Output the [X, Y] coordinate of the center of the cell containing the given text.  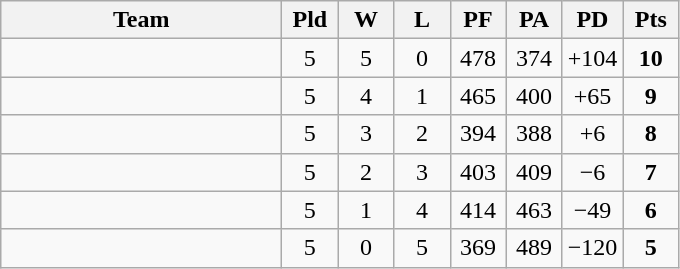
414 [478, 210]
Team [142, 20]
374 [534, 58]
465 [478, 96]
409 [534, 172]
9 [651, 96]
394 [478, 134]
6 [651, 210]
−49 [592, 210]
400 [534, 96]
Pts [651, 20]
L [422, 20]
388 [534, 134]
463 [534, 210]
369 [478, 248]
+6 [592, 134]
PF [478, 20]
−120 [592, 248]
7 [651, 172]
PD [592, 20]
W [366, 20]
489 [534, 248]
−6 [592, 172]
Pld [310, 20]
8 [651, 134]
+65 [592, 96]
PA [534, 20]
478 [478, 58]
+104 [592, 58]
403 [478, 172]
10 [651, 58]
